From the cell containing the given text, extract its center point as [x, y] coordinate. 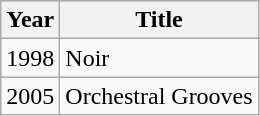
Year [30, 20]
Noir [159, 58]
Title [159, 20]
Orchestral Grooves [159, 96]
1998 [30, 58]
2005 [30, 96]
